From the cell containing the given text, extract its center point as [X, Y] coordinate. 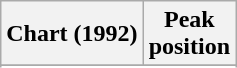
Peakposition [189, 34]
Chart (1992) [72, 34]
